Pinpoint the cell where the given text exists, returning its (X, Y) midpoint coordinate. 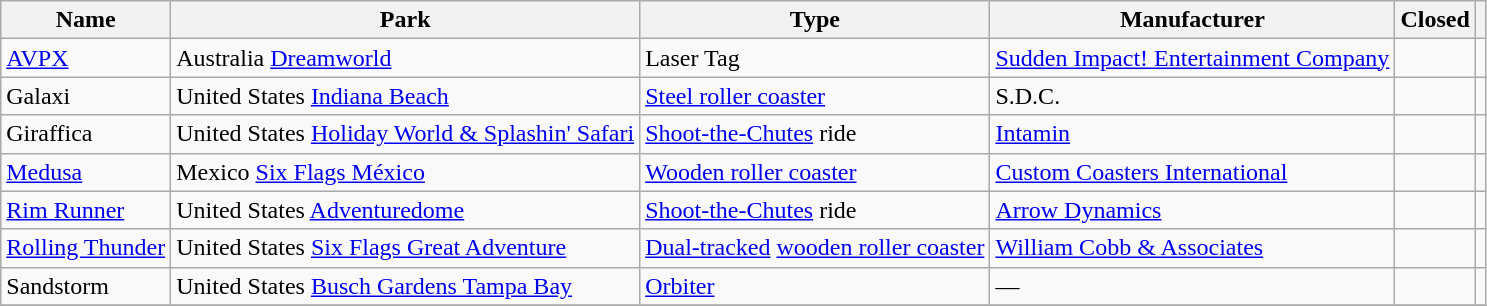
Wooden roller coaster (815, 172)
Rim Runner (86, 210)
William Cobb & Associates (1192, 248)
Medusa (86, 172)
United States Busch Gardens Tampa Bay (406, 286)
Giraffica (86, 134)
United States Adventuredome (406, 210)
AVPX (86, 58)
Sandstorm (86, 286)
Arrow Dynamics (1192, 210)
Orbiter (815, 286)
United States Indiana Beach (406, 96)
Steel roller coaster (815, 96)
S.D.C. (1192, 96)
Australia Dreamworld (406, 58)
Manufacturer (1192, 20)
Closed (1435, 20)
— (1192, 286)
Park (406, 20)
Mexico Six Flags México (406, 172)
Laser Tag (815, 58)
Name (86, 20)
Sudden Impact! Entertainment Company (1192, 58)
United States Holiday World & Splashin' Safari (406, 134)
Type (815, 20)
Dual-tracked wooden roller coaster (815, 248)
Intamin (1192, 134)
United States Six Flags Great Adventure (406, 248)
Custom Coasters International (1192, 172)
Rolling Thunder (86, 248)
Galaxi (86, 96)
